Return (x, y) of the center of cell containing provided text 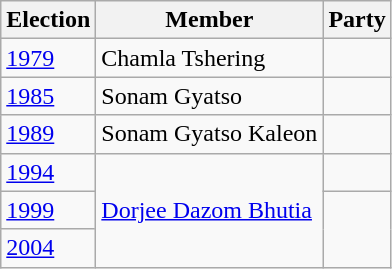
Chamla Tshering (210, 58)
1994 (48, 172)
Member (210, 20)
Election (48, 20)
Party (357, 20)
Sonam Gyatso (210, 96)
1979 (48, 58)
1985 (48, 96)
1999 (48, 210)
2004 (48, 248)
1989 (48, 134)
Dorjee Dazom Bhutia (210, 210)
Sonam Gyatso Kaleon (210, 134)
